Return [X, Y] of the center of cell containing provided text 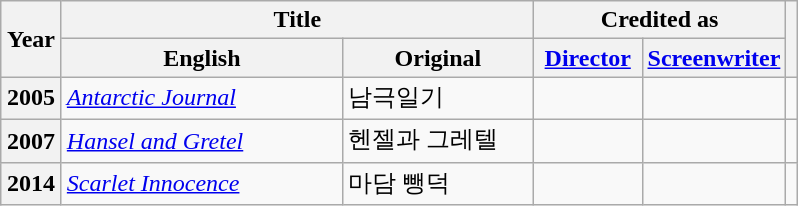
Title [297, 20]
Antarctic Journal [202, 98]
Scarlet Innocence [202, 184]
Screenwriter [714, 58]
Year [32, 39]
English [202, 58]
Credited as [659, 20]
마담 뺑덕 [438, 184]
2007 [32, 140]
헨젤과 그레텔 [438, 140]
2014 [32, 184]
2005 [32, 98]
Hansel and Gretel [202, 140]
남극일기 [438, 98]
Director [588, 58]
Original [438, 58]
